From the cell containing the given text, extract its center point as (x, y) coordinate. 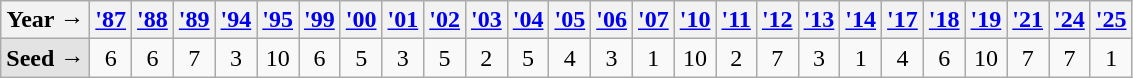
Year → (46, 20)
'87 (111, 20)
'05 (570, 20)
'21 (1028, 20)
'95 (278, 20)
'25 (1111, 20)
'07 (653, 20)
'14 (861, 20)
'13 (819, 20)
'24 (1070, 20)
'19 (986, 20)
'17 (903, 20)
'88 (153, 20)
'99 (320, 20)
'06 (612, 20)
'02 (445, 20)
'12 (777, 20)
'10 (695, 20)
'04 (528, 20)
'00 (361, 20)
'18 (944, 20)
Seed → (46, 58)
'01 (403, 20)
'11 (736, 20)
'94 (236, 20)
'03 (486, 20)
'89 (194, 20)
